Return [x, y] of the center of cell containing provided text 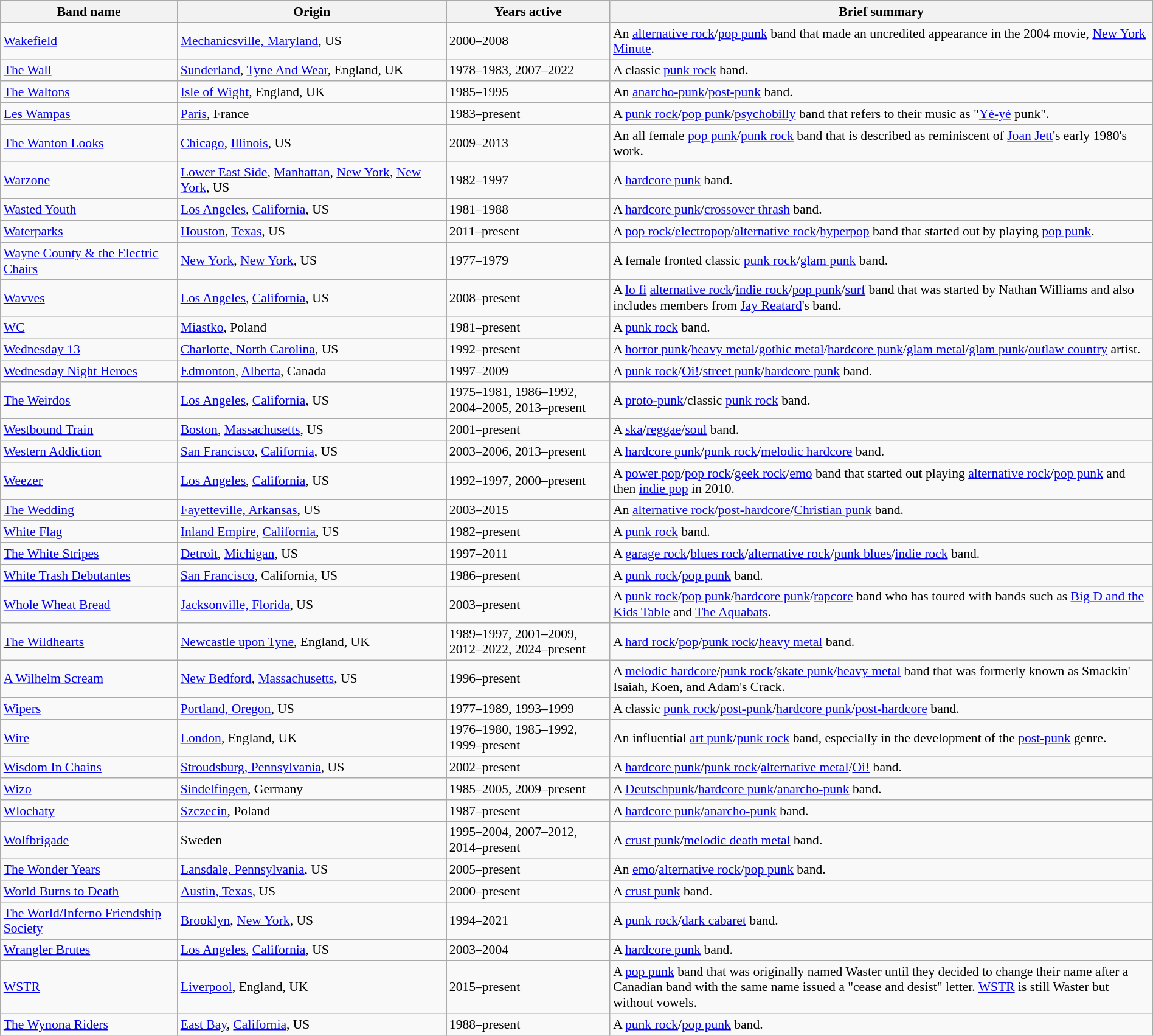
Mechanicsville, Maryland, US [312, 41]
Isle of Wight, England, UK [312, 92]
1996–present [528, 679]
2003–2006, 2013–present [528, 451]
1985–2005, 2009–present [528, 789]
A Deutschpunk/hardcore punk/anarcho-punk band. [881, 789]
Jacksonville, Florida, US [312, 605]
Austin, Texas, US [312, 891]
Band name [89, 12]
A lo fi alternative rock/indie rock/pop punk/surf band that was started by Nathan Williams and also includes members from Jay Reatard's band. [881, 298]
Western Addiction [89, 451]
2002–present [528, 768]
Weezer [89, 481]
Liverpool, England, UK [312, 988]
An alternative rock/pop punk band that made an uncredited appearance in the 2004 movie, New York Minute. [881, 41]
Waterparks [89, 232]
A punk rock/Oi!/street punk/hardcore punk band. [881, 371]
Wednesday Night Heroes [89, 371]
2001–present [528, 430]
Chicago, Illinois, US [312, 144]
A hardcore punk/crossover thrash band. [881, 210]
A punk rock/dark cabaret band. [881, 921]
The Wedding [89, 510]
WSTR [89, 988]
An alternative rock/post-hardcore/Christian punk band. [881, 510]
1983–present [528, 114]
A horror punk/heavy metal/gothic metal/hardcore punk/glam metal/glam punk/outlaw country artist. [881, 349]
Paris, France [312, 114]
A female fronted classic punk rock/glam punk band. [881, 260]
1977–1989, 1993–1999 [528, 709]
Sweden [312, 840]
An influential art punk/punk rock band, especially in the development of the post-punk genre. [881, 737]
Les Wampas [89, 114]
A garage rock/blues rock/alternative rock/punk blues/indie rock band. [881, 554]
Warzone [89, 180]
Wizo [89, 789]
1997–2009 [528, 371]
The Wonder Years [89, 870]
Wlochaty [89, 811]
Sindelfingen, Germany [312, 789]
Wavves [89, 298]
A hardcore punk/punk rock/melodic hardcore band. [881, 451]
Charlotte, North Carolina, US [312, 349]
A crust punk/melodic death metal band. [881, 840]
World Burns to Death [89, 891]
Houston, Texas, US [312, 232]
Edmonton, Alberta, Canada [312, 371]
A ska/reggae/soul band. [881, 430]
The Weirdos [89, 400]
Portland, Oregon, US [312, 709]
1981–present [528, 328]
A crust punk band. [881, 891]
New York, New York, US [312, 260]
London, England, UK [312, 737]
1982–1997 [528, 180]
1982–present [528, 532]
A hardcore punk/anarcho-punk band. [881, 811]
Wasted Youth [89, 210]
1975–1981, 1986–1992, 2004–2005, 2013–present [528, 400]
2000–present [528, 891]
Brief summary [881, 12]
The Waltons [89, 92]
1994–2021 [528, 921]
Wipers [89, 709]
1977–1979 [528, 260]
The Wildhearts [89, 642]
Lower East Side, Manhattan, New York, New York, US [312, 180]
White Flag [89, 532]
An all female pop punk/punk rock band that is described as reminiscent of Joan Jett's early 1980's work. [881, 144]
A hard rock/pop/punk rock/heavy metal band. [881, 642]
A pop rock/electropop/alternative rock/hyperpop band that started out by playing pop punk. [881, 232]
A punk rock/pop punk/psychobilly band that refers to their music as "Yé-yé punk". [881, 114]
1978–1983, 2007–2022 [528, 71]
The World/Inferno Friendship Society [89, 921]
Wrangler Brutes [89, 950]
Whole Wheat Bread [89, 605]
Fayetteville, Arkansas, US [312, 510]
The Wynona Riders [89, 1024]
Lansdale, Pennsylvania, US [312, 870]
New Bedford, Massachusetts, US [312, 679]
Inland Empire, California, US [312, 532]
Boston, Massachusetts, US [312, 430]
A power pop/pop rock/geek rock/emo band that started out playing alternative rock/pop punk and then indie pop in 2010. [881, 481]
Stroudsburg, Pennsylvania, US [312, 768]
Wakefield [89, 41]
A classic punk rock/post-punk/hardcore punk/post-hardcore band. [881, 709]
1985–1995 [528, 92]
Newcastle upon Tyne, England, UK [312, 642]
2015–present [528, 988]
1981–1988 [528, 210]
2000–2008 [528, 41]
1988–present [528, 1024]
Miastko, Poland [312, 328]
1992–1997, 2000–present [528, 481]
Brooklyn, New York, US [312, 921]
Origin [312, 12]
East Bay, California, US [312, 1024]
2011–present [528, 232]
Years active [528, 12]
White Trash Debutantes [89, 575]
1986–present [528, 575]
Westbound Train [89, 430]
Sunderland, Tyne And Wear, England, UK [312, 71]
2009–2013 [528, 144]
A punk rock/pop punk/hardcore punk/rapcore band who has toured with bands such as Big D and the Kids Table and The Aquabats. [881, 605]
Szczecin, Poland [312, 811]
An anarcho-punk/post-punk band. [881, 92]
Wayne County & the Electric Chairs [89, 260]
An emo/alternative rock/pop punk band. [881, 870]
A proto-punk/classic punk rock band. [881, 400]
Wednesday 13 [89, 349]
2003–present [528, 605]
1995–2004, 2007–2012, 2014–present [528, 840]
1997–2011 [528, 554]
A hardcore punk/punk rock/alternative metal/Oi! band. [881, 768]
1987–present [528, 811]
Wolfbrigade [89, 840]
A classic punk rock band. [881, 71]
1976–1980, 1985–1992, 1999–present [528, 737]
2003–2004 [528, 950]
Detroit, Michigan, US [312, 554]
A melodic hardcore/punk rock/skate punk/heavy metal band that was formerly known as Smackin' Isaiah, Koen, and Adam's Crack. [881, 679]
The Wall [89, 71]
1989–1997, 2001–2009, 2012–2022, 2024–present [528, 642]
2003–2015 [528, 510]
The White Stripes [89, 554]
A Wilhelm Scream [89, 679]
1992–present [528, 349]
2008–present [528, 298]
Wire [89, 737]
Wisdom In Chains [89, 768]
2005–present [528, 870]
The Wanton Looks [89, 144]
WC [89, 328]
